Pinpoint the cell where the given text exists, returning its (X, Y) midpoint coordinate. 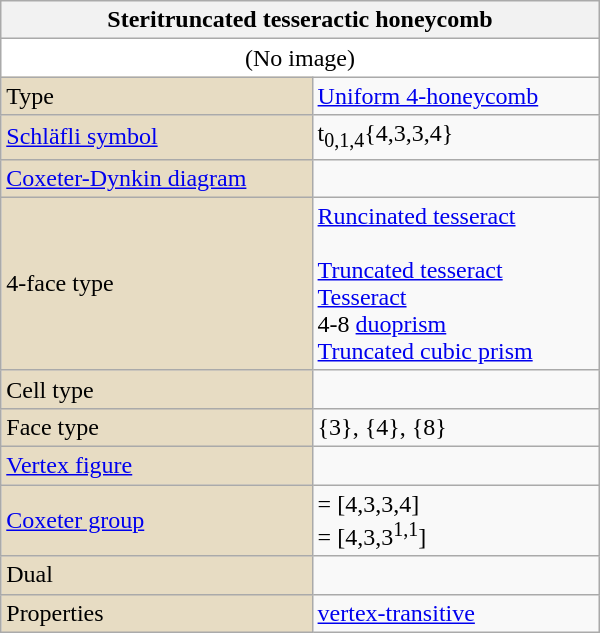
Uniform 4-honeycomb (456, 96)
(No image) (300, 58)
t0,1,4{4,3,3,4} (456, 137)
Properties (156, 613)
Schläfli symbol (156, 137)
Type (156, 96)
Coxeter-Dynkin diagram (156, 178)
Coxeter group (156, 521)
Runcinated tesseractTruncated tesseract Tesseract 4-8 duoprism Truncated cubic prism (456, 284)
{3}, {4}, {8} (456, 427)
= [4,3,3,4] = [4,3,31,1] (456, 521)
Cell type (156, 389)
vertex-transitive (456, 613)
Vertex figure (156, 466)
Face type (156, 427)
Steritruncated tesseractic honeycomb (300, 20)
4-face type (156, 284)
Dual (156, 575)
